Return the [x, y] coordinate for the center point of the cell that contains the specified text.  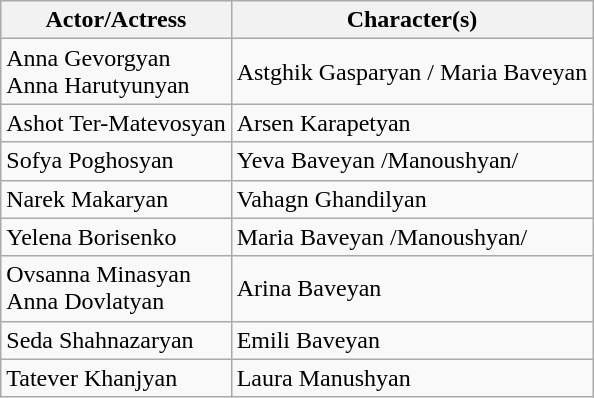
Seda Shahnazaryan [116, 340]
Arina Baveyan [412, 288]
Actor/Actress [116, 20]
Astghik Gasparyan / Maria Baveyan [412, 72]
Character(s) [412, 20]
Narek Makaryan [116, 199]
Laura Manushyan [412, 378]
Emili Baveyan [412, 340]
Vahagn Ghandilyan [412, 199]
Ashot Ter-Matevosyan [116, 123]
Anna Gevorgyan Anna Harutyunyan [116, 72]
Arsen Karapetyan [412, 123]
Tatever Khanjyan [116, 378]
Sofya Poghosyan [116, 161]
Yelena Borisenko [116, 237]
Yeva Baveyan /Manoushyan/ [412, 161]
Ovsanna Minasyan Anna Dovlatyan [116, 288]
Maria Baveyan /Manoushyan/ [412, 237]
